Detect which cell encompasses the target text, then output its [X, Y] center coordinate. 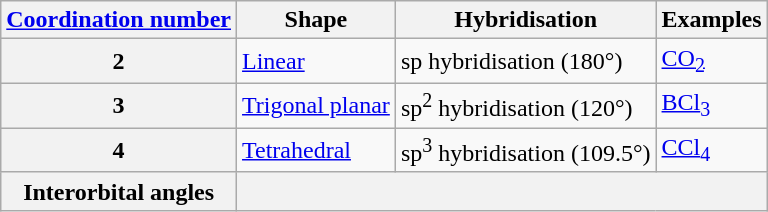
Trigonal planar [316, 106]
sp hybridisation (180°) [526, 61]
Shape [316, 20]
3 [119, 106]
4 [119, 150]
Linear [316, 61]
Examples [712, 20]
Hybridisation [526, 20]
CO2 [712, 61]
Tetrahedral [316, 150]
sp3 hybridisation (109.5°) [526, 150]
2 [119, 61]
CCl4 [712, 150]
sp2 hybridisation (120°) [526, 106]
BCl3 [712, 106]
Interorbital angles [119, 191]
Coordination number [119, 20]
